Find where the given text appears and provide that cell's center as (x, y) coordinate. 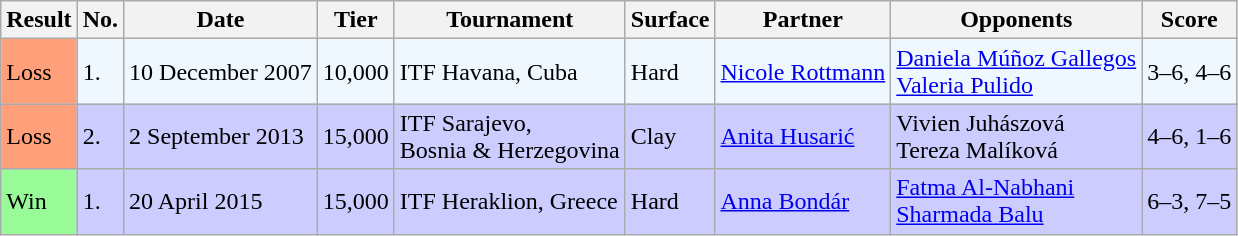
2 September 2013 (221, 136)
Surface (670, 20)
Daniela Múñoz Gallegos Valeria Pulido (1016, 72)
3–6, 4–6 (1190, 72)
10 December 2007 (221, 72)
Tournament (510, 20)
6–3, 7–5 (1190, 202)
4–6, 1–6 (1190, 136)
Date (221, 20)
ITF Sarajevo, Bosnia & Herzegovina (510, 136)
Anita Husarić (803, 136)
Tier (356, 20)
No. (100, 20)
Fatma Al-Nabhani Sharmada Balu (1016, 202)
ITF Havana, Cuba (510, 72)
20 April 2015 (221, 202)
Vivien Juhászová Tereza Malíková (1016, 136)
Score (1190, 20)
Partner (803, 20)
Nicole Rottmann (803, 72)
Clay (670, 136)
ITF Heraklion, Greece (510, 202)
Win (39, 202)
10,000 (356, 72)
Anna Bondár (803, 202)
Opponents (1016, 20)
2. (100, 136)
Result (39, 20)
